Pinpoint the cell where the given text exists, returning its [X, Y] midpoint coordinate. 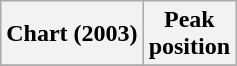
Peakposition [189, 34]
Chart (2003) [72, 34]
